Extract the [X, Y] coordinate from the center of the cell holding the provided text.  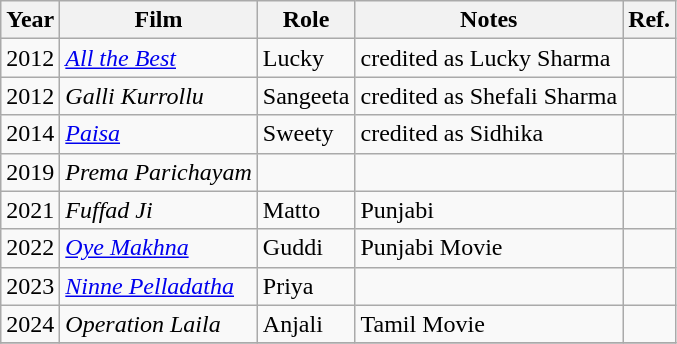
Paisa [158, 134]
credited as Lucky Sharma [489, 58]
2014 [30, 134]
Oye Makhna [158, 248]
Year [30, 20]
Galli Kurrollu [158, 96]
Punjabi [489, 210]
2019 [30, 172]
Punjabi Movie [489, 248]
credited as Shefali Sharma [489, 96]
Ninne Pelladatha [158, 286]
Operation Laila [158, 324]
Lucky [306, 58]
Matto [306, 210]
Film [158, 20]
2023 [30, 286]
Notes [489, 20]
Prema Parichayam [158, 172]
Ref. [650, 20]
Guddi [306, 248]
Role [306, 20]
Sweety [306, 134]
Priya [306, 286]
All the Best [158, 58]
2024 [30, 324]
Fuffad Ji [158, 210]
2022 [30, 248]
Tamil Movie [489, 324]
2021 [30, 210]
Sangeeta [306, 96]
credited as Sidhika [489, 134]
Anjali [306, 324]
